Determine the (x, y) coordinate at the center of the cell enclosing the given text.  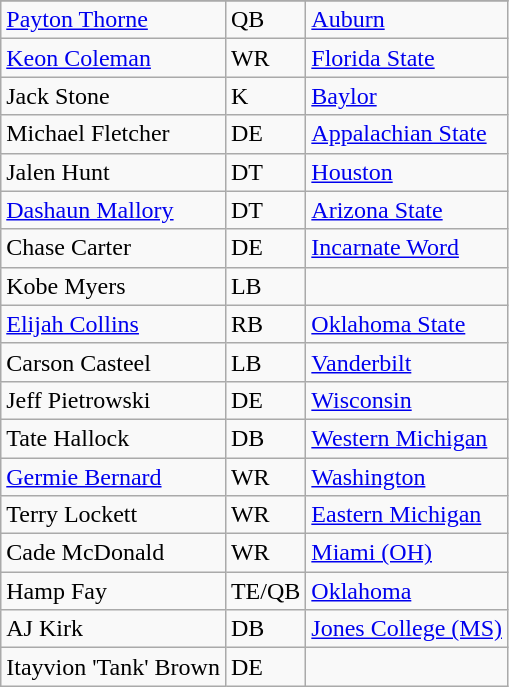
Auburn (407, 20)
TE/QB (265, 591)
Incarnate Word (407, 248)
Oklahoma State (407, 324)
K (265, 96)
Jones College (MS) (407, 629)
Keon Coleman (114, 58)
RB (265, 324)
Chase Carter (114, 248)
Cade McDonald (114, 553)
Appalachian State (407, 134)
Eastern Michigan (407, 515)
Elijah Collins (114, 324)
Miami (OH) (407, 553)
Wisconsin (407, 400)
Terry Lockett (114, 515)
Jeff Pietrowski (114, 400)
Carson Casteel (114, 362)
Kobe Myers (114, 286)
Payton Thorne (114, 20)
Baylor (407, 96)
Arizona State (407, 210)
Dashaun Mallory (114, 210)
Michael Fletcher (114, 134)
Vanderbilt (407, 362)
Washington (407, 477)
Western Michigan (407, 438)
Oklahoma (407, 591)
Jalen Hunt (114, 172)
Tate Hallock (114, 438)
AJ Kirk (114, 629)
Itayvion 'Tank' Brown (114, 667)
Florida State (407, 58)
Jack Stone (114, 96)
Germie Bernard (114, 477)
Houston (407, 172)
QB (265, 20)
Hamp Fay (114, 591)
